Pinpoint the cell where the given text exists, returning its [X, Y] midpoint coordinate. 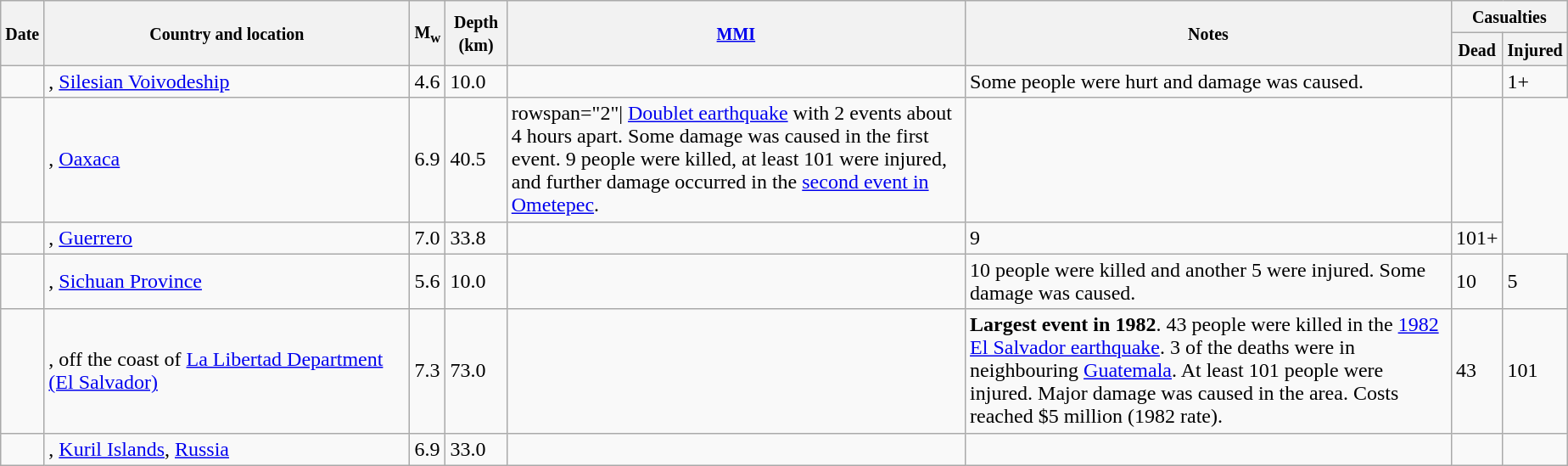
Notes [1208, 33]
5 [1535, 282]
43 [1476, 371]
1+ [1535, 81]
33.8 [476, 238]
73.0 [476, 371]
40.5 [476, 160]
Country and location [227, 33]
Depth (km) [476, 33]
, Sichuan Province [227, 282]
7.3 [428, 371]
, Kuril Islands, Russia [227, 449]
, off the coast of La Libertad Department (El Salvador) [227, 371]
Date [22, 33]
10 [1476, 282]
9 [1208, 238]
101 [1535, 371]
33.0 [476, 449]
7.0 [428, 238]
4.6 [428, 81]
Dead [1476, 49]
, Silesian Voivodeship [227, 81]
Casualties [1509, 17]
101+ [1476, 238]
, Oaxaca [227, 160]
, Guerrero [227, 238]
MMI [736, 33]
Mw [428, 33]
Some people were hurt and damage was caused. [1208, 81]
10 people were killed and another 5 were injured. Some damage was caused. [1208, 282]
Injured [1535, 49]
5.6 [428, 282]
